Capture the cell that displays the provided text and extract its [x, y] central coordinate. 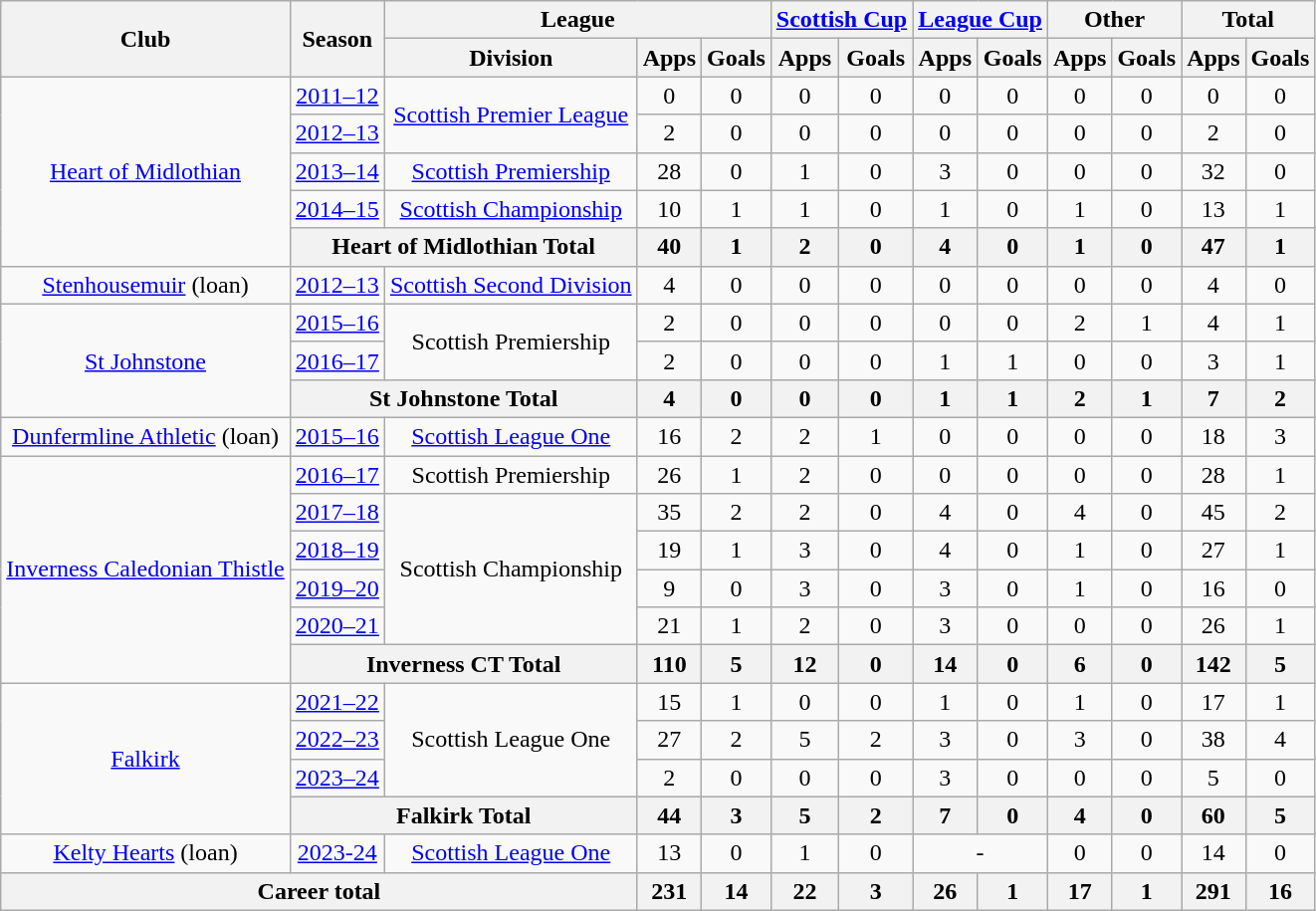
Other [1114, 20]
Scottish Premier League [511, 114]
2018–19 [336, 551]
6 [1079, 664]
Heart of Midlothian Total [464, 247]
19 [669, 551]
2014–15 [336, 209]
35 [669, 513]
Dunfermline Athletic (loan) [145, 436]
St Johnstone Total [464, 398]
2023-24 [336, 853]
32 [1213, 171]
2023–24 [336, 778]
2020–21 [336, 626]
21 [669, 626]
2011–12 [336, 96]
47 [1213, 247]
Division [511, 58]
Inverness Caledonian Thistle [145, 569]
38 [1213, 740]
142 [1213, 664]
Falkirk Total [464, 815]
League Cup [981, 20]
Falkirk [145, 759]
45 [1213, 513]
Scottish Cup [841, 20]
2019–20 [336, 588]
2021–22 [336, 702]
110 [669, 664]
Scottish Second Division [511, 285]
12 [804, 664]
60 [1213, 815]
2017–18 [336, 513]
League [577, 20]
2022–23 [336, 740]
Career total [319, 891]
St Johnstone [145, 360]
15 [669, 702]
Club [145, 39]
- [981, 853]
Inverness CT Total [464, 664]
291 [1213, 891]
18 [1213, 436]
Season [336, 39]
40 [669, 247]
Heart of Midlothian [145, 171]
44 [669, 815]
2013–14 [336, 171]
Stenhousemuir (loan) [145, 285]
Total [1248, 20]
22 [804, 891]
10 [669, 209]
231 [669, 891]
Kelty Hearts (loan) [145, 853]
9 [669, 588]
